Scan for the cell matching the given text and deliver its [X, Y] coordinate at center. 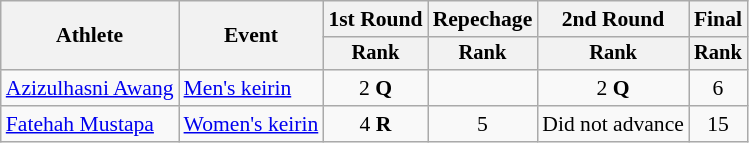
2nd Round [613, 19]
Did not advance [613, 124]
Fatehah Mustapa [90, 124]
Final [718, 19]
1st Round [375, 19]
Athlete [90, 36]
Azizulhasni Awang [90, 88]
4 R [375, 124]
5 [483, 124]
Women's keirin [252, 124]
15 [718, 124]
6 [718, 88]
Event [252, 36]
Men's keirin [252, 88]
Repechage [483, 19]
